Provide the [X, Y] coordinate of the cell's center where the given text is located.  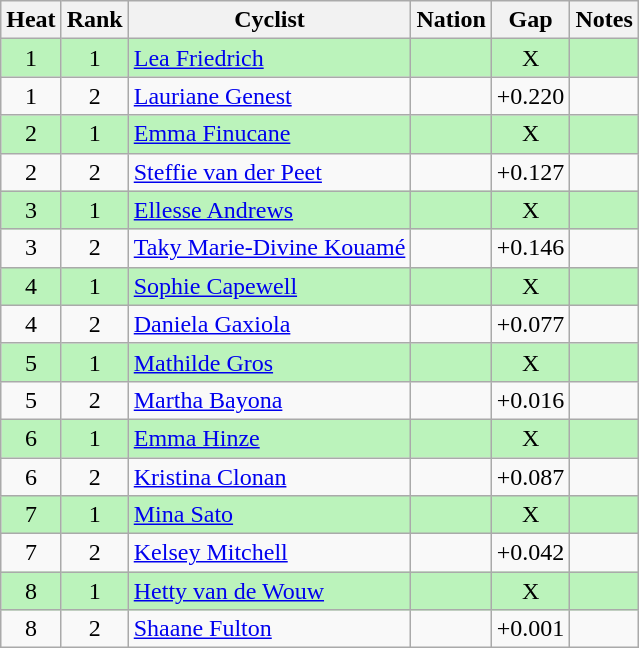
Hetty van de Wouw [270, 591]
+0.220 [530, 96]
Emma Finucane [270, 134]
+0.077 [530, 324]
Shaane Fulton [270, 629]
Kristina Clonan [270, 477]
Kelsey Mitchell [270, 553]
Ellesse Andrews [270, 210]
Daniela Gaxiola [270, 324]
+0.087 [530, 477]
+0.016 [530, 400]
Notes [604, 20]
+0.042 [530, 553]
Steffie van der Peet [270, 172]
Cyclist [270, 20]
Rank [94, 20]
Mina Sato [270, 515]
Sophie Capewell [270, 286]
Taky Marie-Divine Kouamé [270, 248]
Martha Bayona [270, 400]
+0.146 [530, 248]
Heat [31, 20]
Gap [530, 20]
+0.001 [530, 629]
Emma Hinze [270, 438]
+0.127 [530, 172]
Lea Friedrich [270, 58]
Mathilde Gros [270, 362]
Lauriane Genest [270, 96]
Nation [451, 20]
